Capture the cell that displays the provided text and extract its [x, y] central coordinate. 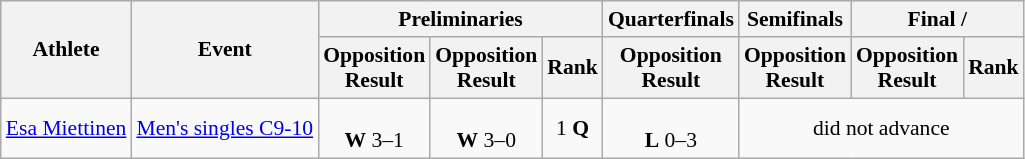
W 3–0 [486, 128]
Athlete [66, 50]
Event [224, 50]
Men's singles C9-10 [224, 128]
did not advance [882, 128]
Final / [938, 19]
Esa Miettinen [66, 128]
Quarterfinals [671, 19]
L 0–3 [671, 128]
1 Q [572, 128]
Preliminaries [460, 19]
W 3–1 [374, 128]
Semifinals [795, 19]
